Return (X, Y) of the center of cell containing provided text 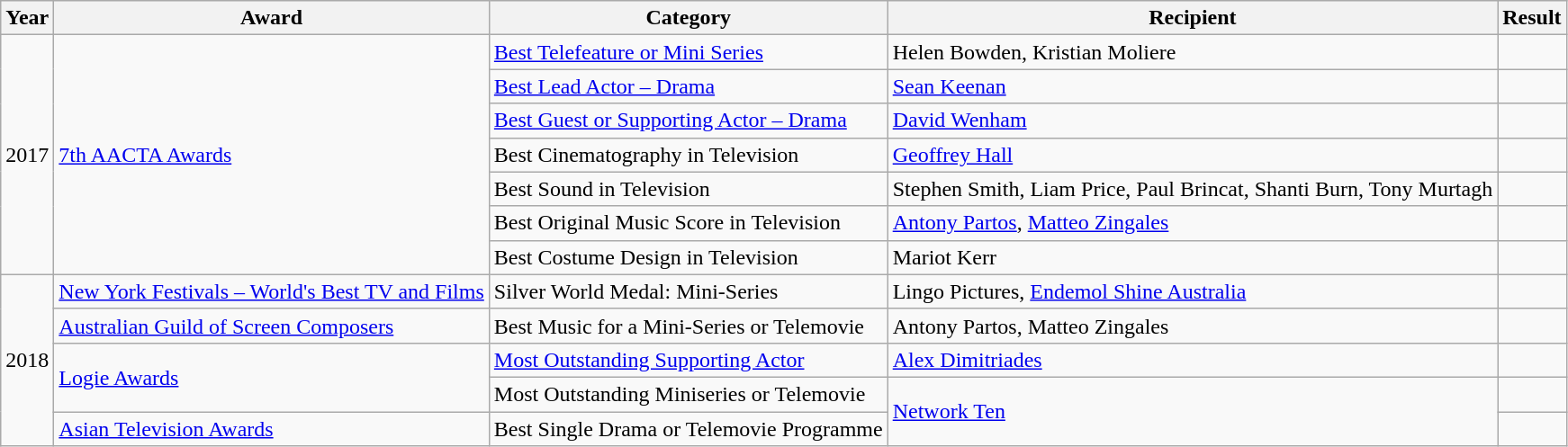
Lingo Pictures, Endemol Shine Australia (1193, 291)
Sean Keenan (1193, 86)
David Wenham (1193, 121)
Stephen Smith, Liam Price, Paul Brincat, Shanti Burn, Tony Murtagh (1193, 189)
Best Cinematography in Television (688, 155)
Helen Bowden, Kristian Moliere (1193, 52)
Alex Dimitriades (1193, 360)
Best Single Drama or Telemovie Programme (688, 429)
Best Lead Actor – Drama (688, 86)
Recipient (1193, 18)
Best Original Music Score in Television (688, 223)
Result (1532, 18)
Australian Guild of Screen Composers (272, 326)
Year (27, 18)
Mariot Kerr (1193, 257)
7th AACTA Awards (272, 155)
Logie Awards (272, 377)
Most Outstanding Supporting Actor (688, 360)
Best Costume Design in Television (688, 257)
Category (688, 18)
Most Outstanding Miniseries or Telemovie (688, 394)
Asian Television Awards (272, 429)
2018 (27, 360)
Silver World Medal: Mini-Series (688, 291)
2017 (27, 155)
Best Music for a Mini-Series or Telemovie (688, 326)
Best Sound in Television (688, 189)
Network Ten (1193, 411)
Best Guest or Supporting Actor – Drama (688, 121)
New York Festivals – World's Best TV and Films (272, 291)
Award (272, 18)
Geoffrey Hall (1193, 155)
Best Telefeature or Mini Series (688, 52)
